Capture the cell that displays the provided text and extract its [X, Y] central coordinate. 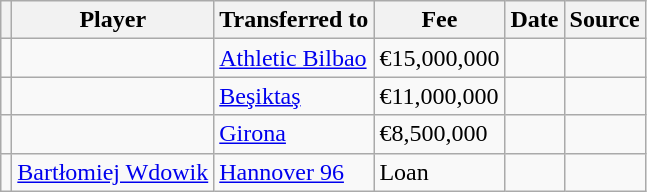
Loan [440, 172]
Player [113, 20]
Transferred to [294, 20]
Athletic Bilbao [294, 58]
€15,000,000 [440, 58]
Hannover 96 [294, 172]
Beşiktaş [294, 96]
Date [534, 20]
Girona [294, 134]
€8,500,000 [440, 134]
Source [604, 20]
€11,000,000 [440, 96]
Bartłomiej Wdowik [113, 172]
Fee [440, 20]
